Search for the cell housing the specified text and yield its [X, Y] center coordinate. 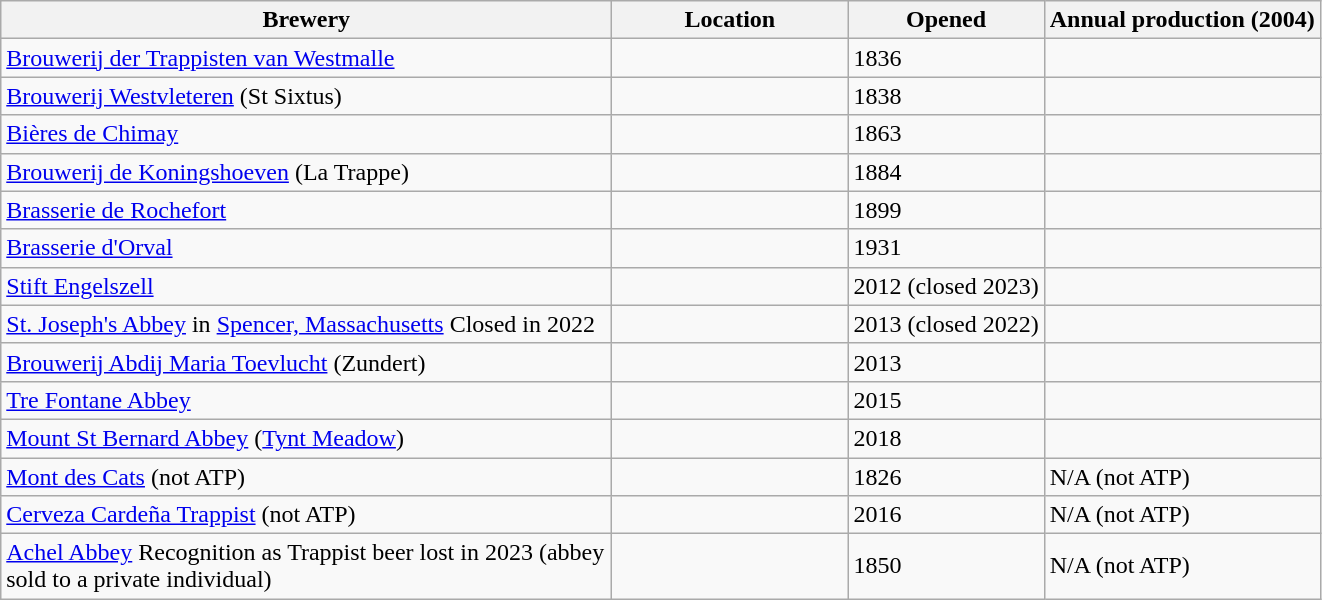
Cerveza Cardeña Trappist (not ATP) [306, 515]
Annual production (2004) [1182, 20]
Location [730, 20]
1826 [946, 477]
2015 [946, 400]
1850 [946, 566]
Brewery [306, 20]
Brasserie d'Orval [306, 248]
Achel Abbey Recognition as Trappist beer lost in 2023 (abbey sold to a private individual) [306, 566]
1899 [946, 210]
Brouwerij der Trappisten van Westmalle [306, 58]
2018 [946, 438]
1884 [946, 172]
Brouwerij Abdij Maria Toevlucht (Zundert) [306, 362]
1836 [946, 58]
St. Joseph's Abbey in Spencer, Massachusetts Closed in 2022 [306, 324]
Brasserie de Rochefort [306, 210]
2013 (closed 2022) [946, 324]
Tre Fontane Abbey [306, 400]
2013 [946, 362]
Opened [946, 20]
Bières de Chimay [306, 134]
Brouwerij Westvleteren (St Sixtus) [306, 96]
2012 (closed 2023) [946, 286]
1863 [946, 134]
1838 [946, 96]
Mont des Cats (not ATP) [306, 477]
Brouwerij de Koningshoeven (La Trappe) [306, 172]
2016 [946, 515]
1931 [946, 248]
Stift Engelszell [306, 286]
Mount St Bernard Abbey (Tynt Meadow) [306, 438]
